Extract the [X, Y] coordinate from the center of the cell holding the provided text.  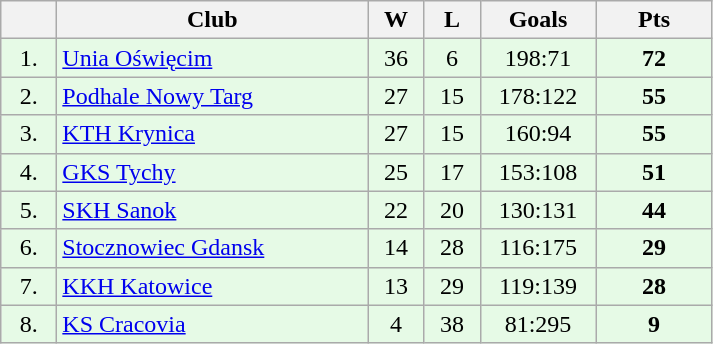
5. [29, 210]
38 [452, 324]
6 [452, 58]
8. [29, 324]
178:122 [538, 96]
160:94 [538, 134]
KS Cracovia [212, 324]
SKH Sanok [212, 210]
119:139 [538, 286]
130:131 [538, 210]
4. [29, 172]
Goals [538, 20]
KKH Katowice [212, 286]
GKS Tychy [212, 172]
13 [396, 286]
L [452, 20]
2. [29, 96]
W [396, 20]
Pts [654, 20]
Podhale Nowy Targ [212, 96]
198:71 [538, 58]
1. [29, 58]
Unia Oświęcim [212, 58]
20 [452, 210]
3. [29, 134]
25 [396, 172]
14 [396, 248]
17 [452, 172]
51 [654, 172]
116:175 [538, 248]
153:108 [538, 172]
6. [29, 248]
Club [212, 20]
Stocznowiec Gdansk [212, 248]
7. [29, 286]
KTH Krynica [212, 134]
4 [396, 324]
72 [654, 58]
9 [654, 324]
44 [654, 210]
81:295 [538, 324]
22 [396, 210]
36 [396, 58]
